Provide the [x, y] coordinate of the cell's center where the given text is located.  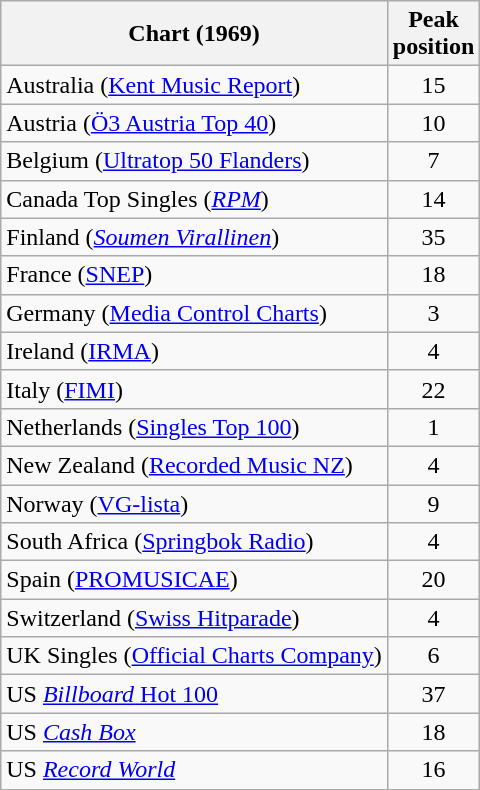
7 [433, 161]
UK Singles (Official Charts Company) [194, 656]
3 [433, 313]
Peakposition [433, 34]
16 [433, 770]
22 [433, 389]
South Africa (Springbok Radio) [194, 542]
US Cash Box [194, 732]
Finland (Soumen Virallinen) [194, 237]
Switzerland (Swiss Hitparade) [194, 618]
Australia (Kent Music Report) [194, 85]
9 [433, 503]
US Record World [194, 770]
Canada Top Singles (RPM) [194, 199]
Netherlands (Singles Top 100) [194, 427]
Chart (1969) [194, 34]
10 [433, 123]
6 [433, 656]
Belgium (Ultratop 50 Flanders) [194, 161]
1 [433, 427]
Spain (PROMUSICAE) [194, 580]
20 [433, 580]
Italy (FIMI) [194, 389]
France (SNEP) [194, 275]
US Billboard Hot 100 [194, 694]
14 [433, 199]
35 [433, 237]
Norway (VG-lista) [194, 503]
Austria (Ö3 Austria Top 40) [194, 123]
37 [433, 694]
Ireland (IRMA) [194, 351]
New Zealand (Recorded Music NZ) [194, 465]
Germany (Media Control Charts) [194, 313]
15 [433, 85]
